Provide the [x, y] coordinate of the cell's center where the given text is located.  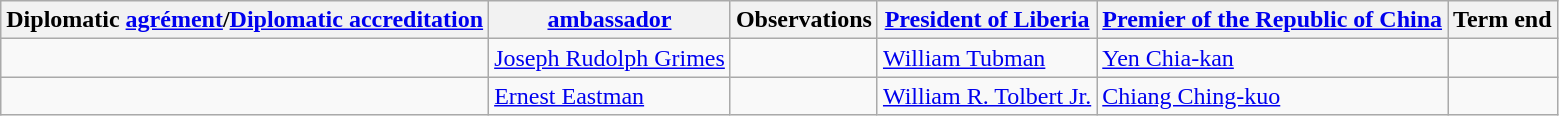
Observations [804, 20]
Term end [1503, 20]
Yen Chia-kan [1272, 58]
Diplomatic agrément/Diplomatic accreditation [245, 20]
William R. Tolbert Jr. [986, 96]
President of Liberia [986, 20]
Premier of the Republic of China [1272, 20]
ambassador [610, 20]
Joseph Rudolph Grimes [610, 58]
Ernest Eastman [610, 96]
Chiang Ching-kuo [1272, 96]
William Tubman [986, 58]
